Search for the cell housing the specified text and yield its (X, Y) center coordinate. 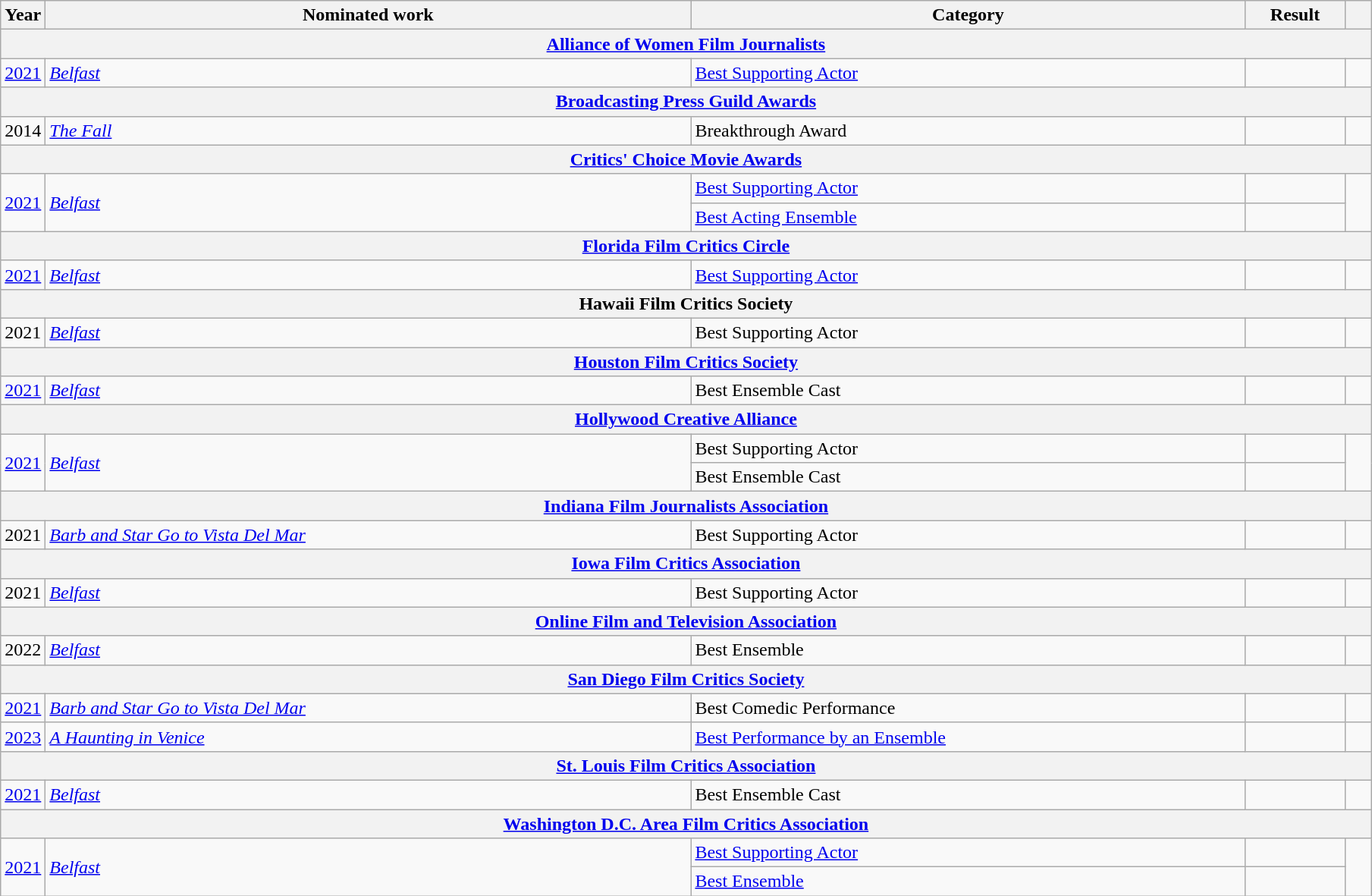
Year (23, 15)
Broadcasting Press Guild Awards (686, 102)
2023 (23, 737)
2022 (23, 650)
Hollywood Creative Alliance (686, 420)
St. Louis Film Critics Association (686, 766)
Florida Film Critics Circle (686, 246)
Online Film and Television Association (686, 621)
2014 (23, 130)
Alliance of Women Film Journalists (686, 44)
Hawaii Film Critics Society (686, 303)
Critics' Choice Movie Awards (686, 159)
Washington D.C. Area Film Critics Association (686, 823)
Nominated work (369, 15)
Best Comedic Performance (968, 708)
Category (968, 15)
Best Performance by an Ensemble (968, 737)
Iowa Film Critics Association (686, 564)
Houston Film Critics Society (686, 362)
Result (1295, 15)
Indiana Film Journalists Association (686, 506)
The Fall (369, 130)
Breakthrough Award (968, 130)
Best Acting Ensemble (968, 217)
A Haunting in Venice (369, 737)
San Diego Film Critics Society (686, 679)
